Extract the [X, Y] coordinate from the center of the cell holding the provided text.  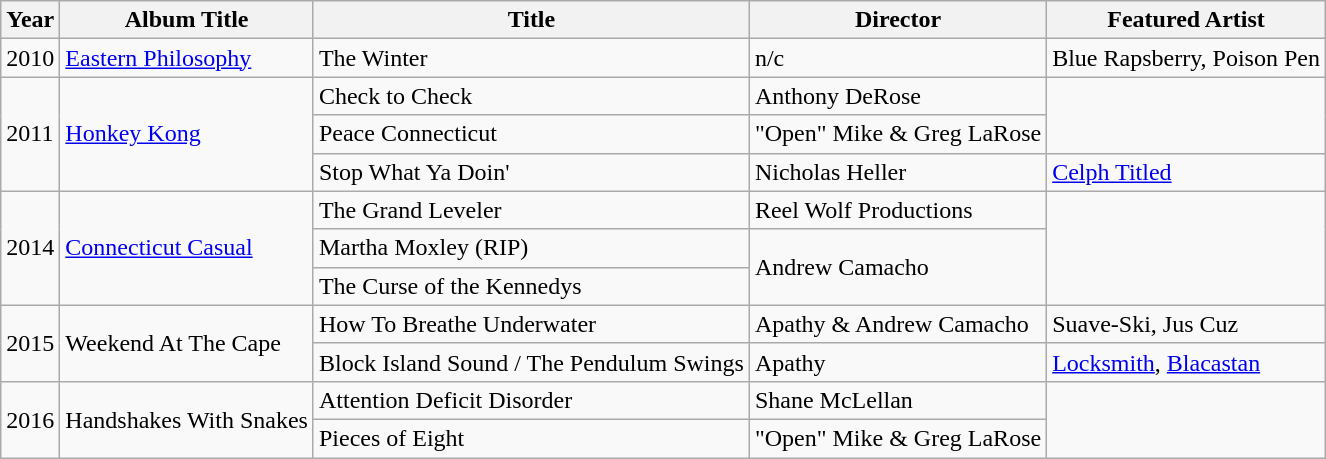
Check to Check [531, 96]
Suave-Ski, Jus Cuz [1186, 324]
The Winter [531, 58]
Celph Titled [1186, 172]
Year [30, 20]
Connecticut Casual [187, 248]
2011 [30, 134]
2016 [30, 419]
2010 [30, 58]
Martha Moxley (RIP) [531, 248]
How To Breathe Underwater [531, 324]
Nicholas Heller [898, 172]
The Grand Leveler [531, 210]
Apathy [898, 362]
Block Island Sound / The Pendulum Swings [531, 362]
n/c [898, 58]
Title [531, 20]
Reel Wolf Productions [898, 210]
Locksmith, Blacastan [1186, 362]
Eastern Philosophy [187, 58]
Handshakes With Snakes [187, 419]
Attention Deficit Disorder [531, 400]
Director [898, 20]
Blue Rapsberry, Poison Pen [1186, 58]
Honkey Kong [187, 134]
Album Title [187, 20]
The Curse of the Kennedys [531, 286]
Andrew Camacho [898, 267]
Featured Artist [1186, 20]
Weekend At The Cape [187, 343]
Stop What Ya Doin' [531, 172]
Anthony DeRose [898, 96]
Peace Connecticut [531, 134]
Shane McLellan [898, 400]
2014 [30, 248]
2015 [30, 343]
Apathy & Andrew Camacho [898, 324]
Pieces of Eight [531, 438]
